Output the (X, Y) coordinate of the center of the cell containing the given text.  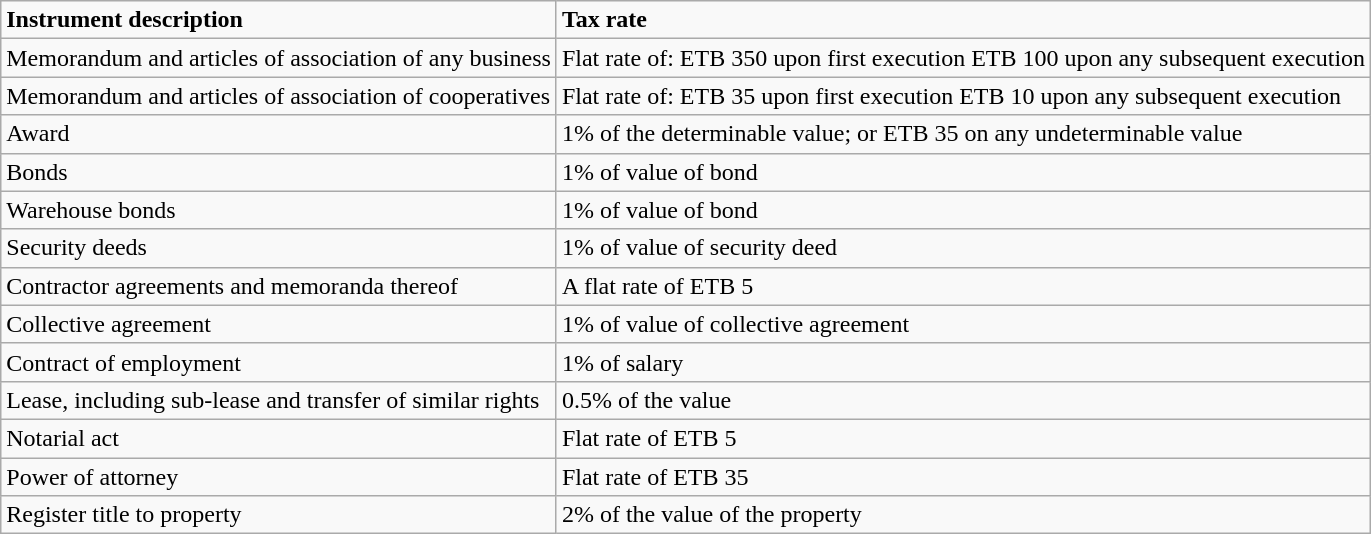
Award (279, 134)
1% of the determinable value; or ETB 35 on any undeterminable value (963, 134)
1% of value of collective agreement (963, 324)
Power of attorney (279, 477)
Warehouse bonds (279, 210)
Notarial act (279, 438)
Flat rate of: ETB 35 upon first execution ETB 10 upon any subsequent execution (963, 96)
Flat rate of ETB 5 (963, 438)
0.5% of the value (963, 400)
2% of the value of the property (963, 515)
Flat rate of ETB 35 (963, 477)
Memorandum and articles of association of any business (279, 58)
Tax rate (963, 20)
Flat rate of: ETB 350 upon first execution ETB 100 upon any subsequent execution (963, 58)
Register title to property (279, 515)
1% of value of security deed (963, 248)
Security deeds (279, 248)
Bonds (279, 172)
Contractor agreements and memoranda thereof (279, 286)
Contract of employment (279, 362)
A flat rate of ETB 5 (963, 286)
Collective agreement (279, 324)
Memorandum and articles of association of cooperatives (279, 96)
1% of salary (963, 362)
Lease, including sub-lease and transfer of similar rights (279, 400)
Instrument description (279, 20)
